Capture the cell that displays the provided text and extract its (X, Y) central coordinate. 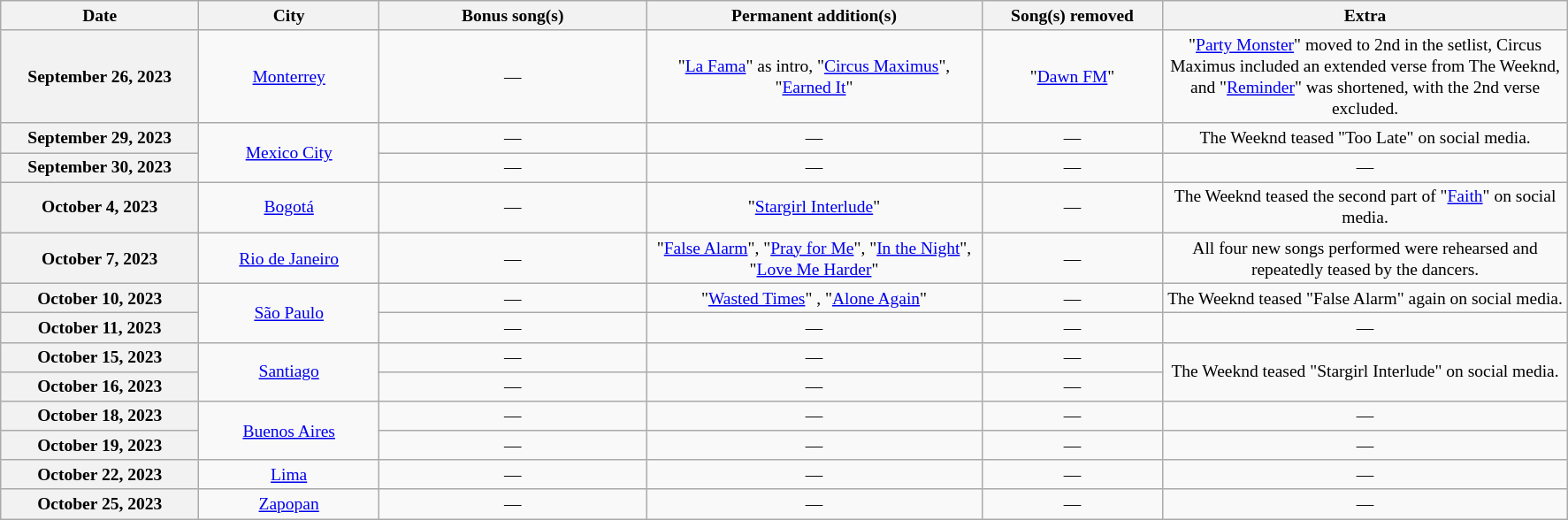
September 26, 2023 (100, 76)
Monterrey (289, 76)
Lima (289, 474)
October 15, 2023 (100, 357)
September 29, 2023 (100, 138)
São Paulo (289, 313)
October 19, 2023 (100, 446)
Extra (1365, 16)
Bonus song(s) (513, 16)
October 22, 2023 (100, 474)
Zapopan (289, 504)
October 16, 2023 (100, 386)
Santiago (289, 371)
October 10, 2023 (100, 297)
Rio de Janeiro (289, 258)
"Stargirl Interlude" (815, 207)
October 11, 2023 (100, 327)
Permanent addition(s) (815, 16)
October 7, 2023 (100, 258)
Mexico City (289, 152)
All four new songs performed were rehearsed and repeatedly teased by the dancers. (1365, 258)
The Weeknd teased the second part of "Faith" on social media. (1365, 207)
Buenos Aires (289, 432)
The Weeknd teased "Stargirl Interlude" on social media. (1365, 371)
"False Alarm", "Pray for Me", "In the Night", "Love Me Harder" (815, 258)
Song(s) removed (1072, 16)
Date (100, 16)
The Weeknd teased "False Alarm" again on social media. (1365, 297)
"La Fama" as intro, "Circus Maximus", "Earned It" (815, 76)
City (289, 16)
"Dawn FM" (1072, 76)
October 4, 2023 (100, 207)
The Weeknd teased "Too Late" on social media. (1365, 138)
October 18, 2023 (100, 416)
October 25, 2023 (100, 504)
"Wasted Times" , "Alone Again" (815, 297)
September 30, 2023 (100, 168)
Bogotá (289, 207)
